Detect which cell encompasses the target text, then output its [x, y] center coordinate. 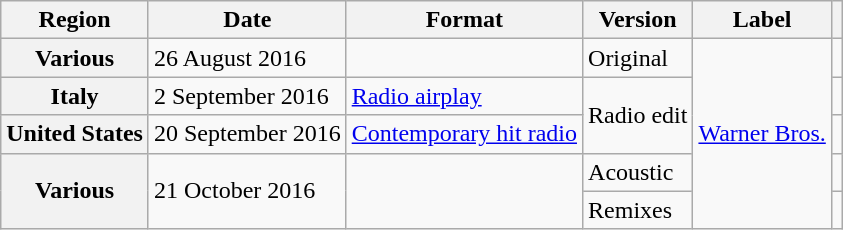
Italy [75, 96]
Version [638, 20]
Warner Bros. [762, 134]
Radio airplay [464, 96]
Radio edit [638, 115]
2 September 2016 [247, 96]
Contemporary hit radio [464, 134]
Acoustic [638, 172]
Region [75, 20]
26 August 2016 [247, 58]
United States [75, 134]
21 October 2016 [247, 191]
Original [638, 58]
Label [762, 20]
Date [247, 20]
Remixes [638, 210]
20 September 2016 [247, 134]
Format [464, 20]
